Identify which cell holds the provided text, then report its [x, y] central coordinate. 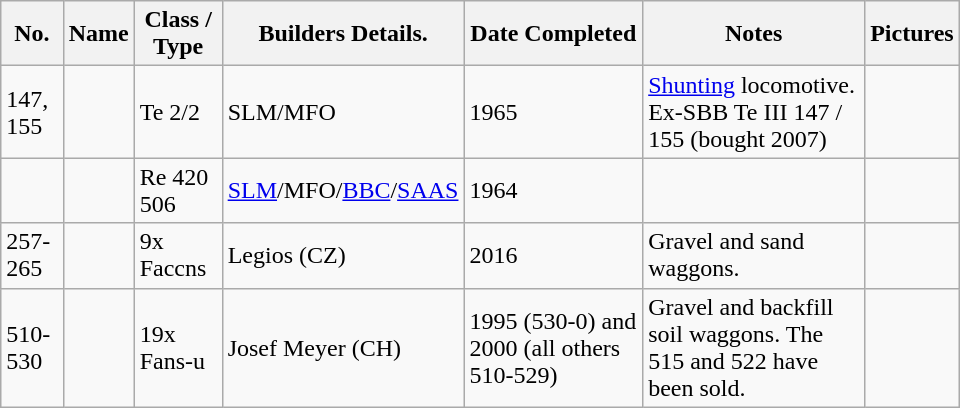
2016 [554, 256]
Te 2/2 [178, 112]
147, 155 [32, 112]
Legios (CZ) [343, 256]
Class / Type [178, 34]
Builders Details. [343, 34]
Notes [754, 34]
No. [32, 34]
1964 [554, 190]
Name [98, 34]
SLM/MFO [343, 112]
Gravel and backfill soil waggons. The 515 and 522 have been sold. [754, 348]
Josef Meyer (CH) [343, 348]
Gravel and sand waggons. [754, 256]
1995 (530-0) and 2000 (all others 510-529) [554, 348]
SLM/MFO/BBC/SAAS [343, 190]
Date Completed [554, 34]
9x Faccns [178, 256]
Shunting locomotive. Ex-SBB Te III 147 / 155 (bought 2007) [754, 112]
Re 420 506 [178, 190]
1965 [554, 112]
257-265 [32, 256]
Pictures [912, 34]
510-530 [32, 348]
19x Fans-u [178, 348]
